Identify which cell holds the provided text, then report its (x, y) central coordinate. 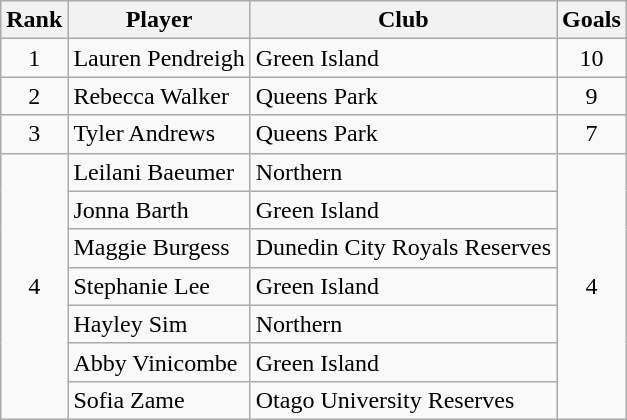
10 (592, 58)
Abby Vinicombe (159, 362)
Sofia Zame (159, 400)
Lauren Pendreigh (159, 58)
Tyler Andrews (159, 134)
Club (403, 20)
Hayley Sim (159, 324)
Maggie Burgess (159, 248)
9 (592, 96)
Player (159, 20)
7 (592, 134)
Dunedin City Royals Reserves (403, 248)
Goals (592, 20)
Otago University Reserves (403, 400)
Rank (34, 20)
Rebecca Walker (159, 96)
1 (34, 58)
Stephanie Lee (159, 286)
Leilani Baeumer (159, 172)
Jonna Barth (159, 210)
2 (34, 96)
3 (34, 134)
